Output the [x, y] coordinate of the center of the cell containing the given text.  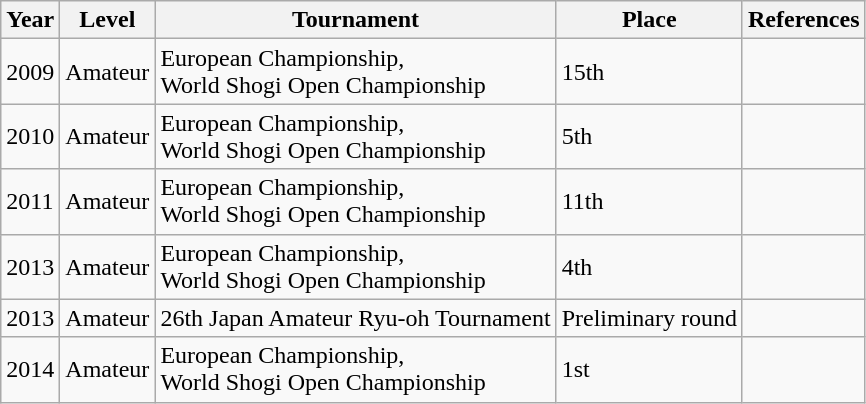
References [804, 20]
5th [649, 136]
4th [649, 266]
11th [649, 202]
2010 [30, 136]
2009 [30, 72]
Place [649, 20]
Level [108, 20]
15th [649, 72]
Preliminary round [649, 318]
1st [649, 370]
2011 [30, 202]
2014 [30, 370]
Tournament [356, 20]
26th Japan Amateur Ryu-oh Tournament [356, 318]
Year [30, 20]
